Return [x, y] of the center of cell containing provided text 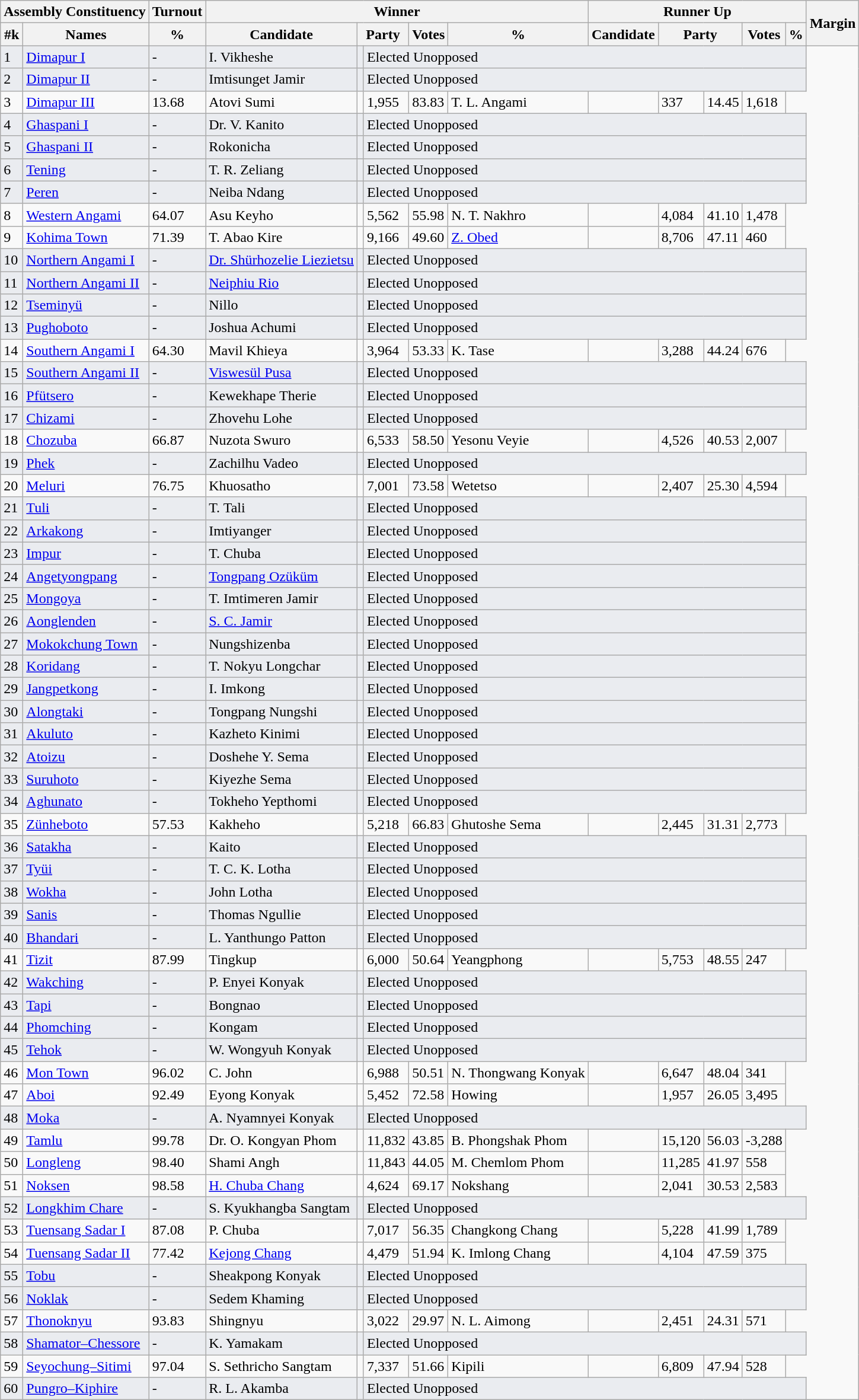
Pfütsero [86, 396]
Wakching [86, 982]
Assembly Constituency [75, 12]
5,218 [386, 824]
52 [12, 1208]
T. L. Angami [518, 102]
4,479 [386, 1253]
55.98 [429, 215]
41.99 [723, 1230]
B. Phongshak Phom [518, 1140]
Tingkup [282, 959]
A. Nyamnyei Konyak [282, 1118]
3,964 [386, 350]
Zachilhu Vadeo [282, 463]
Eyong Konyak [282, 1095]
2,407 [681, 486]
Chizami [86, 418]
53 [12, 1230]
Tobu [86, 1275]
14 [12, 350]
Aonglenden [86, 621]
41.97 [723, 1163]
18 [12, 441]
Southern Angami I [86, 350]
39 [12, 914]
Satakha [86, 847]
15 [12, 373]
Doshehe Y. Sema [282, 757]
N. L. Aimong [518, 1321]
Ghaspani II [86, 147]
Noksen [86, 1185]
30 [12, 712]
5,562 [386, 215]
Thonoknyu [86, 1321]
1,789 [764, 1230]
Koridang [86, 666]
51.94 [429, 1253]
22 [12, 531]
6 [12, 170]
47 [12, 1095]
60 [12, 1389]
P. Enyei Konyak [282, 982]
58 [12, 1343]
Imtisunget Jamir [282, 79]
53.33 [429, 350]
Tapi [86, 1005]
247 [764, 959]
73.58 [429, 486]
51.66 [429, 1366]
528 [764, 1366]
R. L. Akamba [282, 1389]
Rokonicha [282, 147]
Meluri [86, 486]
Joshua Achumi [282, 328]
-3,288 [764, 1140]
Chozuba [86, 441]
47.59 [723, 1253]
Margin [832, 23]
2,583 [764, 1185]
Tongpang Ozüküm [282, 576]
64.07 [177, 215]
57 [12, 1321]
558 [764, 1163]
Seyochung–Sitimi [86, 1366]
3,495 [764, 1095]
25.30 [723, 486]
Phek [86, 463]
4,624 [386, 1185]
Kakheho [282, 824]
Zünheboto [86, 824]
Tizit [86, 959]
Shami Angh [282, 1163]
29 [12, 689]
48.55 [723, 959]
Asu Keyho [282, 215]
30.53 [723, 1185]
Dr. O. Kongyan Phom [282, 1140]
50.51 [429, 1073]
T. C. K. Lotha [282, 869]
W. Wongyuh Konyak [282, 1050]
Sanis [86, 914]
7,017 [386, 1230]
83.83 [429, 102]
93.83 [177, 1321]
2,451 [681, 1321]
1 [12, 57]
Tuli [86, 508]
50 [12, 1163]
50.64 [429, 959]
2,445 [681, 824]
Yesonu Veyie [518, 441]
40 [12, 937]
13.68 [177, 102]
Kiyezhe Sema [282, 779]
Jangpetkong [86, 689]
5,753 [681, 959]
S. Kyukhangba Sangtam [282, 1208]
44.24 [723, 350]
16 [12, 396]
41.10 [723, 215]
24.31 [723, 1321]
27 [12, 643]
59 [12, 1366]
Dr. Shürhozelie Liezietsu [282, 260]
N. T. Nakhro [518, 215]
49.60 [429, 237]
56 [12, 1298]
3,022 [386, 1321]
1,478 [764, 215]
20 [12, 486]
Kongam [282, 1028]
24 [12, 576]
S. C. Jamir [282, 621]
C. John [282, 1073]
571 [764, 1321]
3,288 [681, 350]
49 [12, 1140]
48 [12, 1118]
Alongtaki [86, 712]
T. Tali [282, 508]
96.02 [177, 1073]
44.05 [429, 1163]
33 [12, 779]
5,228 [681, 1230]
M. Chemlom Phom [518, 1163]
41 [12, 959]
Noklak [86, 1298]
45 [12, 1050]
57.53 [177, 824]
10 [12, 260]
I. Vikheshe [282, 57]
47.11 [723, 237]
25 [12, 598]
11,843 [386, 1163]
8,706 [681, 237]
87.08 [177, 1230]
Thomas Ngullie [282, 914]
2,773 [764, 824]
56.35 [429, 1230]
Z. Obed [518, 237]
Yeangphong [518, 959]
Bhandari [86, 937]
11 [12, 283]
Dimapur I [86, 57]
15,120 [681, 1140]
71.39 [177, 237]
43 [12, 1005]
31.31 [723, 824]
Mon Town [86, 1073]
8 [12, 215]
7,337 [386, 1366]
66.83 [429, 824]
13 [12, 328]
40.53 [723, 441]
6,647 [681, 1073]
2 [12, 79]
Ghutoshe Sema [518, 824]
51 [12, 1185]
4,104 [681, 1253]
Atovi Sumi [282, 102]
42 [12, 982]
Wetetso [518, 486]
Mongoya [86, 598]
6,533 [386, 441]
2,041 [681, 1185]
11,285 [681, 1163]
98.58 [177, 1185]
Mavil Khieya [282, 350]
Kejong Chang [282, 1253]
47.94 [723, 1366]
Imtiyanger [282, 531]
Arkakong [86, 531]
9 [12, 237]
26 [12, 621]
6,809 [681, 1366]
7 [12, 192]
64.30 [177, 350]
460 [764, 237]
1,955 [386, 102]
26.05 [723, 1095]
Tuensang Sadar II [86, 1253]
19 [12, 463]
Neiba Ndang [282, 192]
Tuensang Sadar I [86, 1230]
35 [12, 824]
5 [12, 147]
72.58 [429, 1095]
Atoizu [86, 757]
Kazheto Kinimi [282, 734]
6,988 [386, 1073]
54 [12, 1253]
Longkhim Chare [86, 1208]
I. Imkong [282, 689]
9,166 [386, 237]
3 [12, 102]
6,000 [386, 959]
97.04 [177, 1366]
Dr. V. Kanito [282, 125]
N. Thongwang Konyak [518, 1073]
Southern Angami II [86, 373]
Tokheho Yepthomi [282, 802]
46 [12, 1073]
Northern Angami I [86, 260]
K. Yamakam [282, 1343]
Northern Angami II [86, 283]
Aghunato [86, 802]
Moka [86, 1118]
Longleng [86, 1163]
Runner Up [697, 12]
Shingnyu [282, 1321]
Peren [86, 192]
Kohima Town [86, 237]
Viswesül Pusa [282, 373]
341 [764, 1073]
Tongpang Nungshi [282, 712]
4,594 [764, 486]
Aboi [86, 1095]
Tening [86, 170]
2,007 [764, 441]
Impur [86, 553]
29.97 [429, 1321]
Nungshizenba [282, 643]
Kewekhape Therie [282, 396]
Pughoboto [86, 328]
Wokha [86, 892]
28 [12, 666]
Sheakpong Konyak [282, 1275]
11,832 [386, 1140]
Khuosatho [282, 486]
K. Imlong Chang [518, 1253]
58.50 [429, 441]
S. Sethricho Sangtam [282, 1366]
76.75 [177, 486]
23 [12, 553]
92.49 [177, 1095]
17 [12, 418]
P. Chuba [282, 1230]
Ghaspani I [86, 125]
32 [12, 757]
Nokshang [518, 1185]
Neiphiu Rio [282, 283]
Names [86, 34]
Dimapur III [86, 102]
5,452 [386, 1095]
Winner [397, 12]
337 [681, 102]
Sedem Khaming [282, 1298]
Turnout [177, 12]
87.99 [177, 959]
Bongnao [282, 1005]
Phomching [86, 1028]
Nillo [282, 305]
31 [12, 734]
Angetyongpang [86, 576]
Dimapur II [86, 79]
T. Chuba [282, 553]
36 [12, 847]
34 [12, 802]
Mokokchung Town [86, 643]
Nuzota Swuro [282, 441]
7,001 [386, 486]
H. Chuba Chang [282, 1185]
Tamlu [86, 1140]
Pungro–Kiphire [86, 1389]
4,526 [681, 441]
99.78 [177, 1140]
John Lotha [282, 892]
1,618 [764, 102]
T. R. Zeliang [282, 170]
Akuluto [86, 734]
37 [12, 869]
676 [764, 350]
14.45 [723, 102]
Kaito [282, 847]
55 [12, 1275]
#k [12, 34]
21 [12, 508]
1,957 [681, 1095]
12 [12, 305]
98.40 [177, 1163]
38 [12, 892]
375 [764, 1253]
4,084 [681, 215]
4 [12, 125]
69.17 [429, 1185]
Western Angami [86, 215]
66.87 [177, 441]
Tseminyü [86, 305]
T. Nokyu Longchar [282, 666]
L. Yanthungo Patton [282, 937]
Tehok [86, 1050]
Kipili [518, 1366]
48.04 [723, 1073]
43.85 [429, 1140]
T. Abao Kire [282, 237]
Tyüi [86, 869]
77.42 [177, 1253]
Zhovehu Lohe [282, 418]
56.03 [723, 1140]
Changkong Chang [518, 1230]
Howing [518, 1095]
Shamator–Chessore [86, 1343]
Suruhoto [86, 779]
K. Tase [518, 350]
T. Imtimeren Jamir [282, 598]
44 [12, 1028]
